Find where the given text appears and provide that cell's center as [x, y] coordinate. 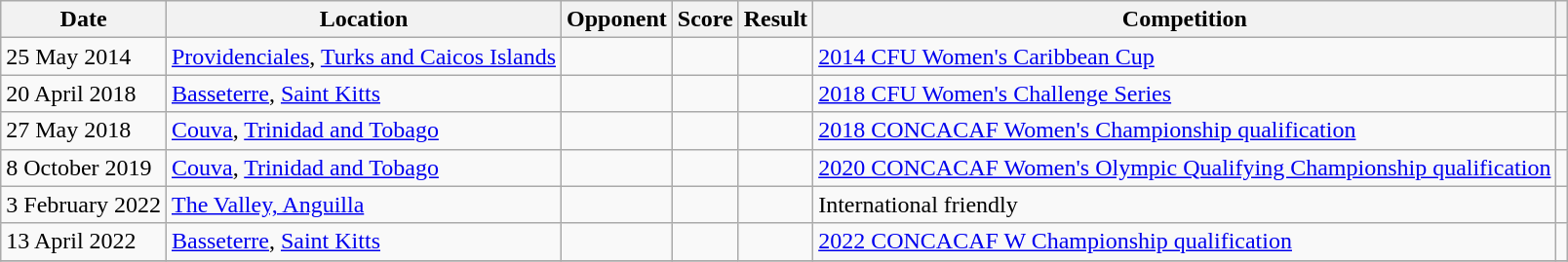
Opponent [617, 19]
20 April 2018 [84, 94]
2018 CONCACAF Women's Championship qualification [1185, 131]
Providenciales, Turks and Caicos Islands [363, 56]
2018 CFU Women's Challenge Series [1185, 94]
Result [775, 19]
Date [84, 19]
8 October 2019 [84, 168]
Competition [1185, 19]
27 May 2018 [84, 131]
2014 CFU Women's Caribbean Cup [1185, 56]
13 April 2022 [84, 242]
25 May 2014 [84, 56]
Score [705, 19]
International friendly [1185, 205]
The Valley, Anguilla [363, 205]
2020 CONCACAF Women's Olympic Qualifying Championship qualification [1185, 168]
Location [363, 19]
3 February 2022 [84, 205]
2022 CONCACAF W Championship qualification [1185, 242]
